For the text-containing cell, return its midpoint in (x, y) coordinate format. 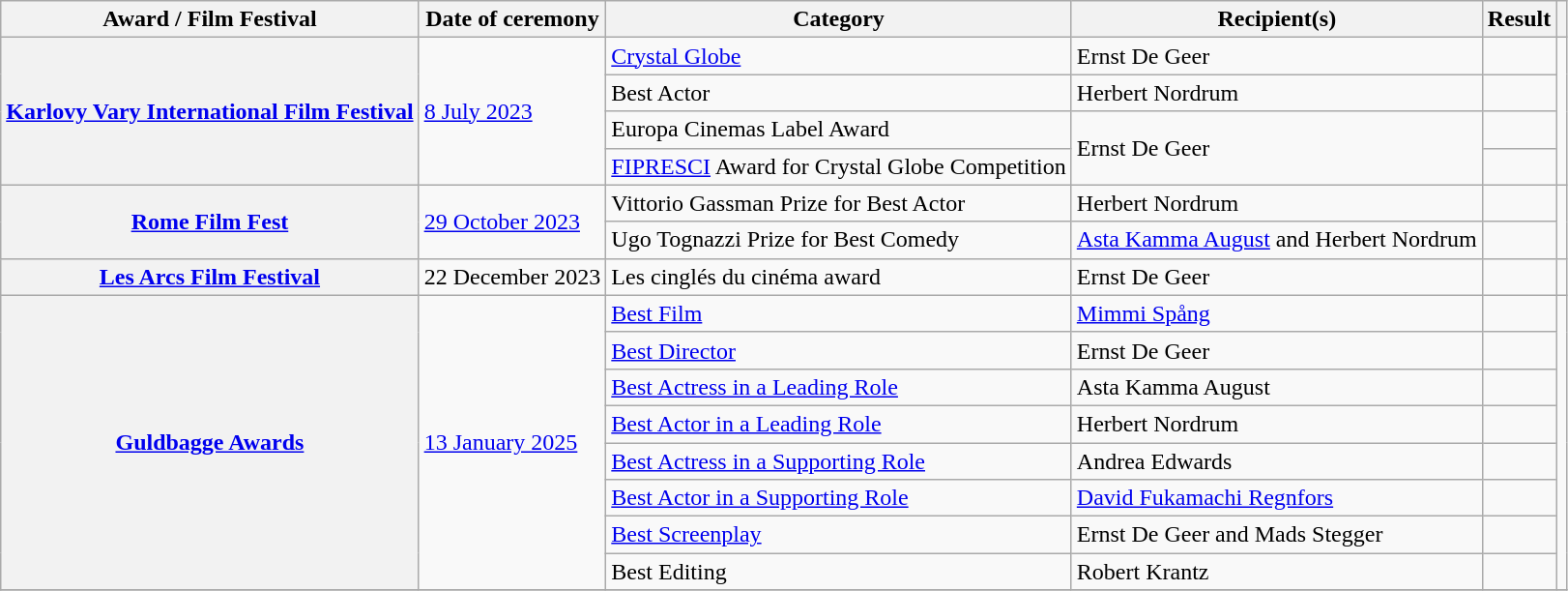
Date of ceremony (512, 19)
29 October 2023 (512, 222)
Asta Kamma August (1276, 387)
Best Editing (839, 572)
Ugo Tognazzi Prize for Best Comedy (839, 240)
Best Actor in a Supporting Role (839, 498)
8 July 2023 (512, 111)
Rome Film Fest (210, 222)
Category (839, 19)
Best Actor (839, 93)
Les Arcs Film Festival (210, 277)
13 January 2025 (512, 442)
Europa Cinemas Label Award (839, 130)
Best Film (839, 313)
FIPRESCI Award for Crystal Globe Competition (839, 166)
Asta Kamma August and Herbert Nordrum (1276, 240)
Result (1519, 19)
22 December 2023 (512, 277)
Best Actress in a Supporting Role (839, 461)
Best Director (839, 350)
David Fukamachi Regnfors (1276, 498)
Ernst De Geer and Mads Stegger (1276, 535)
Robert Krantz (1276, 572)
Best Screenplay (839, 535)
Crystal Globe (839, 56)
Best Actor in a Leading Role (839, 424)
Recipient(s) (1276, 19)
Mimmi Spång (1276, 313)
Karlovy Vary International Film Festival (210, 111)
Guldbagge Awards (210, 442)
Les cinglés du cinéma award (839, 277)
Best Actress in a Leading Role (839, 387)
Award / Film Festival (210, 19)
Vittorio Gassman Prize for Best Actor (839, 203)
Andrea Edwards (1276, 461)
